Locate the cell with the specified text and output its [X, Y] center coordinate. 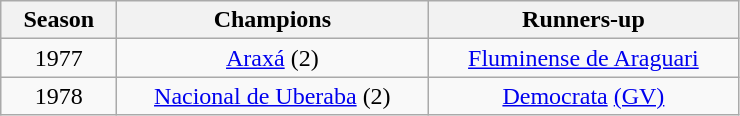
1978 [59, 96]
1977 [59, 58]
Democrata (GV) [584, 96]
Araxá (2) [272, 58]
Fluminense de Araguari [584, 58]
Season [59, 20]
Runners-up [584, 20]
Nacional de Uberaba (2) [272, 96]
Champions [272, 20]
